Determine the (X, Y) coordinate at the center of the cell enclosing the given text.  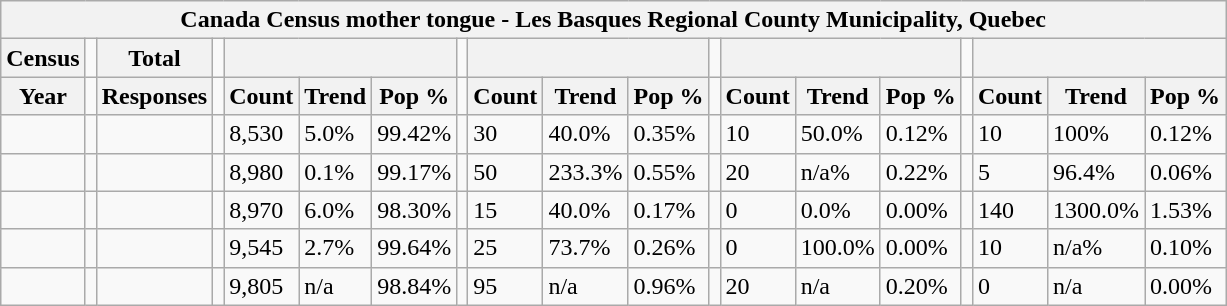
0.20% (920, 286)
8,980 (262, 172)
99.42% (414, 134)
73.7% (586, 248)
8,530 (262, 134)
1300.0% (1096, 210)
0.96% (668, 286)
99.17% (414, 172)
140 (1010, 210)
5.0% (336, 134)
98.84% (414, 286)
50 (506, 172)
Total (154, 58)
95 (506, 286)
6.0% (336, 210)
0.10% (1184, 248)
15 (506, 210)
Census (43, 58)
0.17% (668, 210)
Responses (154, 96)
50.0% (838, 134)
25 (506, 248)
1.53% (1184, 210)
9,805 (262, 286)
0.0% (838, 210)
0.35% (668, 134)
0.26% (668, 248)
Canada Census mother tongue - Les Basques Regional County Municipality, Quebec (614, 20)
99.64% (414, 248)
8,970 (262, 210)
96.4% (1096, 172)
0.06% (1184, 172)
5 (1010, 172)
30 (506, 134)
100.0% (838, 248)
Year (43, 96)
98.30% (414, 210)
2.7% (336, 248)
100% (1096, 134)
9,545 (262, 248)
0.55% (668, 172)
0.1% (336, 172)
233.3% (586, 172)
0.22% (920, 172)
